Return (x, y) of the center of cell containing provided text 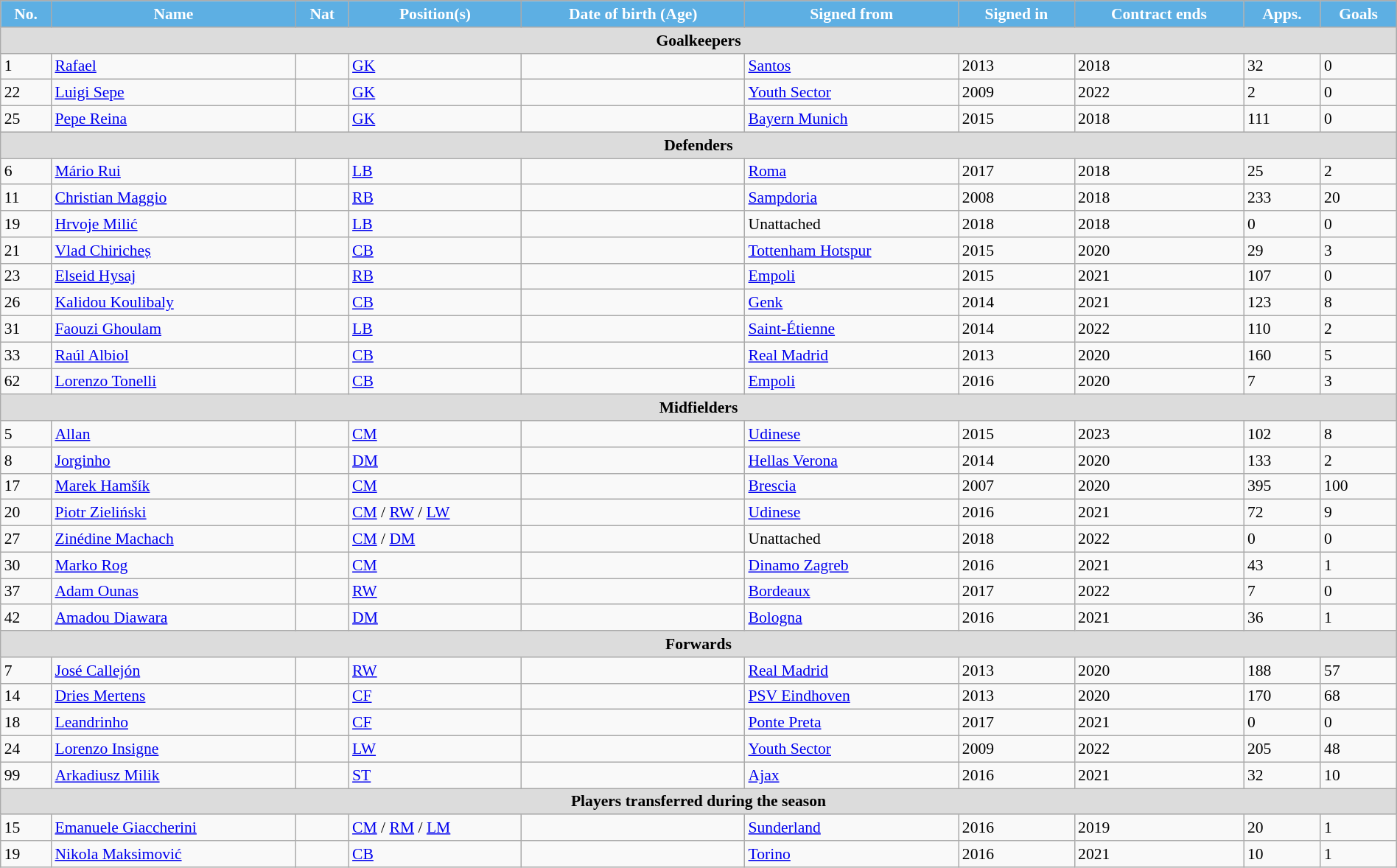
Contract ends (1159, 14)
18 (27, 723)
31 (27, 329)
2008 (1017, 198)
Raúl Albiol (173, 355)
102 (1282, 434)
Marek Hamšík (173, 486)
62 (27, 382)
160 (1282, 355)
170 (1282, 696)
Players transferred during the season (698, 802)
24 (27, 749)
Marko Rog (173, 565)
CM / RM / LM (435, 828)
ST (435, 775)
José Callejón (173, 671)
111 (1282, 119)
21 (27, 251)
Position(s) (435, 14)
188 (1282, 671)
Luigi Sepe (173, 93)
Emanuele Giaccherini (173, 828)
Date of birth (Age) (634, 14)
Genk (852, 303)
Sunderland (852, 828)
Apps. (1282, 14)
107 (1282, 276)
Leandrinho (173, 723)
72 (1282, 513)
Zinédine Machach (173, 539)
99 (27, 775)
205 (1282, 749)
Signed from (852, 14)
6 (27, 172)
CM / DM (435, 539)
Forwards (698, 644)
Faouzi Ghoulam (173, 329)
33 (27, 355)
Pepe Reina (173, 119)
Adam Ounas (173, 592)
Torino (852, 854)
Allan (173, 434)
Sampdoria (852, 198)
133 (1282, 461)
Goals (1359, 14)
37 (27, 592)
30 (27, 565)
Arkadiusz Milik (173, 775)
Hellas Verona (852, 461)
Nikola Maksimović (173, 854)
Bayern Munich (852, 119)
Bordeaux (852, 592)
CM / RW / LW (435, 513)
11 (27, 198)
Mário Rui (173, 172)
Piotr Zieliński (173, 513)
2019 (1159, 828)
Midfielders (698, 408)
Christian Maggio (173, 198)
15 (27, 828)
Brescia (852, 486)
22 (27, 93)
Nat (322, 14)
Elseid Hysaj (173, 276)
36 (1282, 618)
Vlad Chiricheș (173, 251)
23 (27, 276)
Name (173, 14)
Amadou Diawara (173, 618)
Lorenzo Tonelli (173, 382)
27 (27, 539)
Kalidou Koulibaly (173, 303)
29 (1282, 251)
Defenders (698, 145)
9 (1359, 513)
Tottenham Hotspur (852, 251)
Lorenzo Insigne (173, 749)
395 (1282, 486)
Ponte Preta (852, 723)
42 (27, 618)
Dinamo Zagreb (852, 565)
Saint-Étienne (852, 329)
Dries Mertens (173, 696)
43 (1282, 565)
110 (1282, 329)
Ajax (852, 775)
14 (27, 696)
48 (1359, 749)
100 (1359, 486)
Goalkeepers (698, 41)
2007 (1017, 486)
57 (1359, 671)
26 (27, 303)
No. (27, 14)
123 (1282, 303)
Rafael (173, 66)
17 (27, 486)
Jorginho (173, 461)
Santos (852, 66)
LW (435, 749)
Bologna (852, 618)
Hrvoje Milić (173, 224)
233 (1282, 198)
2023 (1159, 434)
PSV Eindhoven (852, 696)
68 (1359, 696)
Signed in (1017, 14)
Roma (852, 172)
